Capture the cell that displays the provided text and extract its (X, Y) central coordinate. 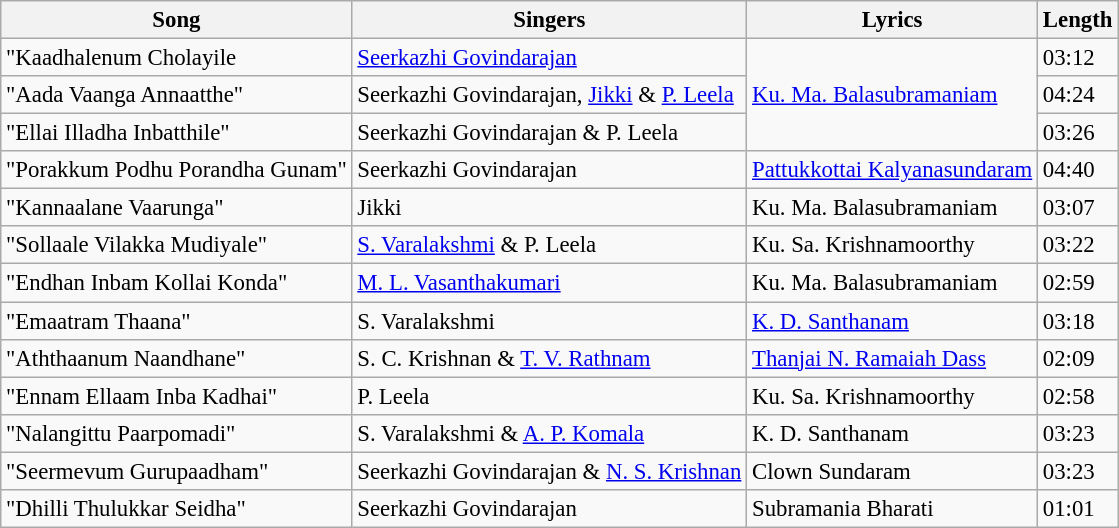
03:18 (1078, 321)
03:12 (1078, 58)
"Kannaalane Vaarunga" (176, 208)
Song (176, 20)
Seerkazhi Govindarajan & P. Leela (550, 133)
02:58 (1078, 396)
"Endhan Inbam Kollai Konda" (176, 283)
"Dhilli Thulukkar Seidha" (176, 509)
"Emaatram Thaana" (176, 321)
P. Leela (550, 396)
Length (1078, 20)
"Aada Vaanga Annaatthe" (176, 95)
S. C. Krishnan & T. V. Rathnam (550, 358)
Singers (550, 20)
03:07 (1078, 208)
"Porakkum Podhu Porandha Gunam" (176, 170)
03:26 (1078, 133)
03:22 (1078, 245)
Jikki (550, 208)
"Ellai Illadha Inbatthile" (176, 133)
"Sollaale Vilakka Mudiyale" (176, 245)
Lyrics (892, 20)
S. Varalakshmi & P. Leela (550, 245)
01:01 (1078, 509)
"Seermevum Gurupaadham" (176, 471)
"Aththaanum Naandhane" (176, 358)
S. Varalakshmi & A. P. Komala (550, 433)
Seerkazhi Govindarajan, Jikki & P. Leela (550, 95)
02:59 (1078, 283)
Seerkazhi Govindarajan & N. S. Krishnan (550, 471)
04:24 (1078, 95)
"Nalangittu Paarpomadi" (176, 433)
S. Varalakshmi (550, 321)
"Ennam Ellaam Inba Kadhai" (176, 396)
Pattukkottai Kalyanasundaram (892, 170)
M. L. Vasanthakumari (550, 283)
"Kaadhalenum Cholayile (176, 58)
04:40 (1078, 170)
Thanjai N. Ramaiah Dass (892, 358)
02:09 (1078, 358)
Clown Sundaram (892, 471)
Subramania Bharati (892, 509)
